For the text-containing cell, return its midpoint in [x, y] coordinate format. 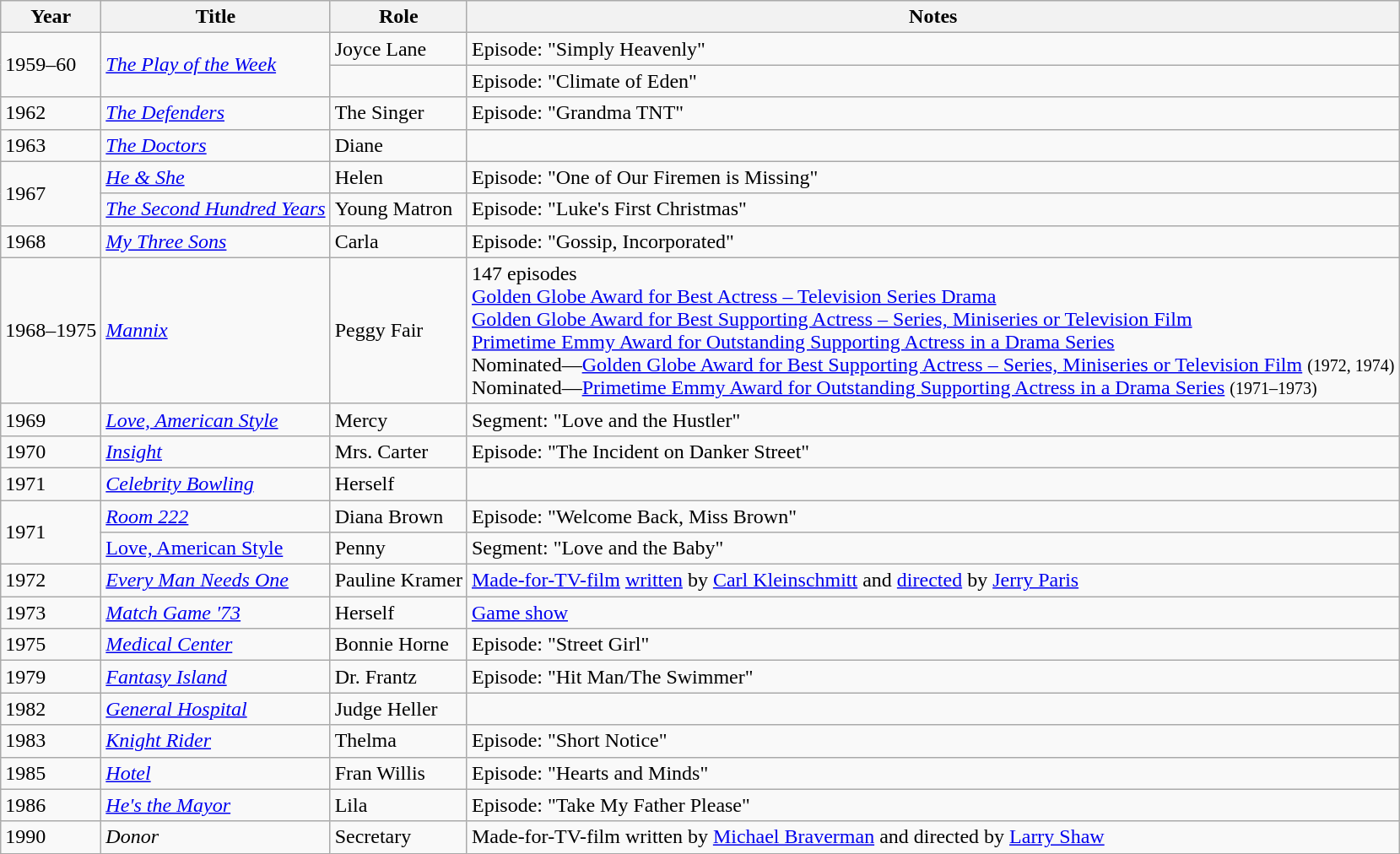
General Hospital [216, 709]
Bonnie Horne [398, 645]
Made-for-TV-film written by Michael Braverman and directed by Larry Shaw [933, 837]
1962 [51, 113]
Episode: "The Incident on Danker Street" [933, 451]
Episode: "Luke's First Christmas" [933, 209]
Pauline Kramer [398, 581]
The Second Hundred Years [216, 209]
1990 [51, 837]
1968–1975 [51, 331]
Mrs. Carter [398, 451]
The Doctors [216, 145]
The Defenders [216, 113]
Role [398, 17]
Mercy [398, 419]
Episode: "Gossip, Incorporated" [933, 241]
Notes [933, 17]
My Three Sons [216, 241]
Thelma [398, 741]
Donor [216, 837]
Celebrity Bowling [216, 484]
He's the Mayor [216, 805]
Episode: "Climate of Eden" [933, 81]
Diane [398, 145]
Year [51, 17]
1973 [51, 613]
The Singer [398, 113]
Segment: "Love and the Baby" [933, 549]
Knight Rider [216, 741]
Insight [216, 451]
Episode: "Welcome Back, Miss Brown" [933, 516]
1968 [51, 241]
Episode: "Short Notice" [933, 741]
1982 [51, 709]
Segment: "Love and the Hustler" [933, 419]
Episode: "Hit Man/The Swimmer" [933, 677]
Medical Center [216, 645]
Episode: "Street Girl" [933, 645]
1969 [51, 419]
1979 [51, 677]
1972 [51, 581]
1959–60 [51, 65]
Episode: "Hearts and Minds" [933, 773]
Judge Heller [398, 709]
Episode: "Simply Heavenly" [933, 49]
Every Man Needs One [216, 581]
1975 [51, 645]
Hotel [216, 773]
1963 [51, 145]
Carla [398, 241]
Peggy Fair [398, 331]
Made-for-TV-film written by Carl Kleinschmitt and directed by Jerry Paris [933, 581]
Mannix [216, 331]
1985 [51, 773]
Joyce Lane [398, 49]
1983 [51, 741]
Title [216, 17]
1986 [51, 805]
Lila [398, 805]
Game show [933, 613]
Room 222 [216, 516]
Match Game '73 [216, 613]
Helen [398, 177]
Fantasy Island [216, 677]
Secretary [398, 837]
Young Matron [398, 209]
Episode: "Grandma TNT" [933, 113]
1970 [51, 451]
Fran Willis [398, 773]
Dr. Frantz [398, 677]
Diana Brown [398, 516]
The Play of the Week [216, 65]
Episode: "One of Our Firemen is Missing" [933, 177]
Episode: "Take My Father Please" [933, 805]
He & She [216, 177]
Penny [398, 549]
1967 [51, 193]
